Output the (X, Y) coordinate of the center of the cell containing the given text.  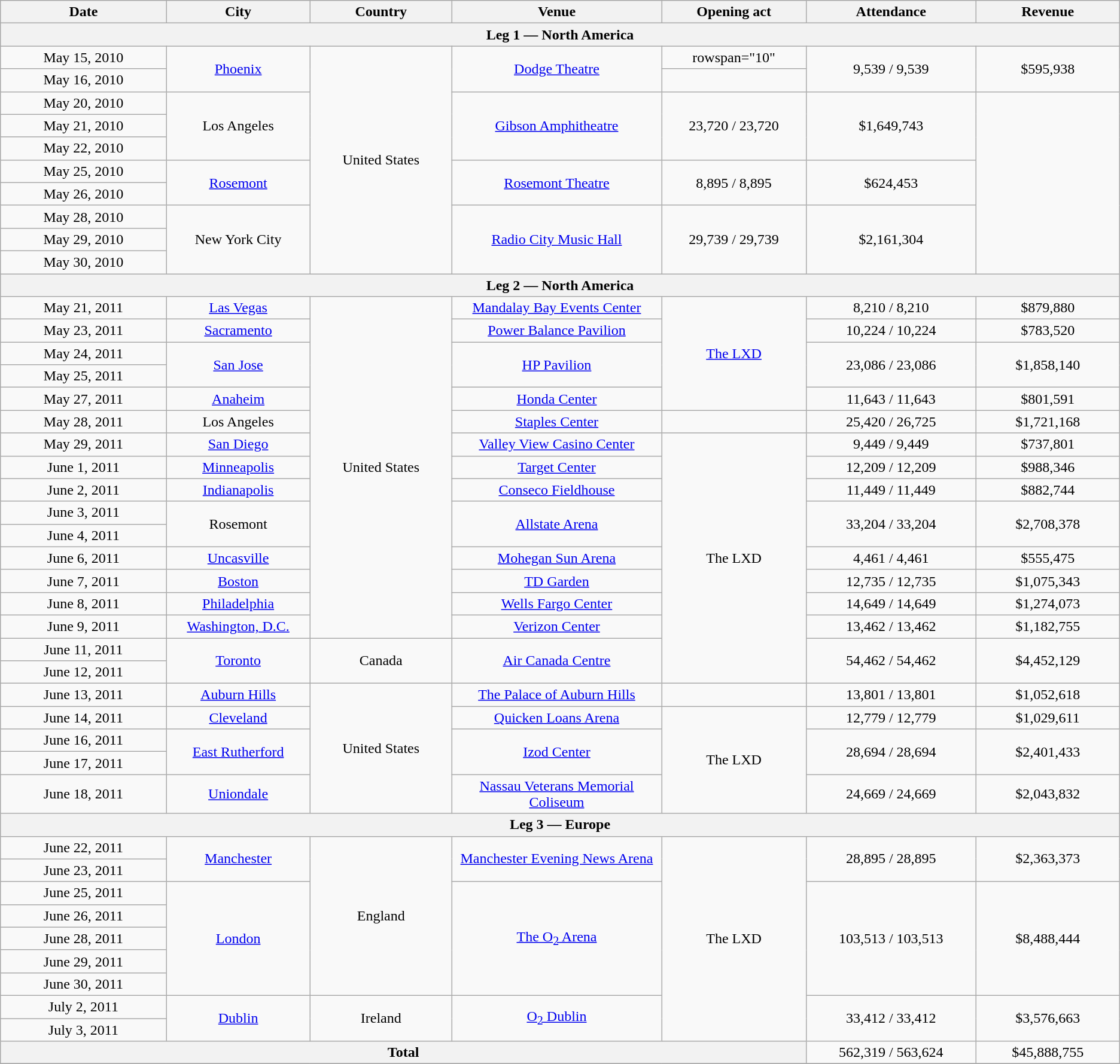
Nassau Veterans Memorial Coliseum (556, 794)
$2,401,433 (1048, 752)
Gibson Amphitheatre (556, 126)
June 18, 2011 (84, 794)
New York City (238, 239)
Izod Center (556, 752)
June 30, 2011 (84, 984)
June 13, 2011 (84, 695)
11,449 / 11,449 (891, 490)
$1,182,755 (1048, 626)
San Jose (238, 365)
Honda Center (556, 399)
103,513 / 103,513 (891, 938)
May 26, 2010 (84, 194)
33,204 / 33,204 (891, 524)
May 23, 2011 (84, 331)
The O2 Arena (556, 938)
May 15, 2010 (84, 57)
May 29, 2010 (84, 239)
Manchester (238, 859)
33,412 / 33,412 (891, 1018)
O2 Dublin (556, 1018)
rowspan="10" (734, 57)
May 21, 2010 (84, 126)
$988,346 (1048, 467)
13,462 / 13,462 (891, 626)
May 22, 2010 (84, 148)
June 17, 2011 (84, 763)
June 26, 2011 (84, 916)
9,539 / 9,539 (891, 69)
Uncasville (238, 558)
25,420 / 26,725 (891, 422)
Leg 1 — North America (560, 35)
May 28, 2010 (84, 217)
28,895 / 28,895 (891, 859)
June 23, 2011 (84, 870)
June 25, 2011 (84, 893)
June 9, 2011 (84, 626)
May 29, 2011 (84, 444)
12,779 / 12,779 (891, 718)
28,694 / 28,694 (891, 752)
14,649 / 14,649 (891, 603)
May 20, 2010 (84, 103)
$801,591 (1048, 399)
July 3, 2011 (84, 1029)
$2,161,304 (891, 239)
23,086 / 23,086 (891, 365)
Revenue (1048, 12)
June 16, 2011 (84, 740)
$45,888,755 (1048, 1053)
Power Balance Pavilion (556, 331)
$2,708,378 (1048, 524)
$1,052,618 (1048, 695)
June 11, 2011 (84, 649)
June 8, 2011 (84, 603)
562,319 / 563,624 (891, 1053)
May 27, 2011 (84, 399)
29,739 / 29,739 (734, 239)
June 7, 2011 (84, 581)
Sacramento (238, 331)
Mandalay Bay Events Center (556, 308)
$8,488,444 (1048, 938)
8,210 / 8,210 (891, 308)
Anaheim (238, 399)
Leg 2 — North America (560, 285)
Minneapolis (238, 467)
Country (381, 12)
Valley View Casino Center (556, 444)
$595,938 (1048, 69)
June 22, 2011 (84, 847)
$3,576,663 (1048, 1018)
East Rutherford (238, 752)
June 4, 2011 (84, 535)
May 30, 2010 (84, 262)
Auburn Hills (238, 695)
$2,363,373 (1048, 859)
May 21, 2011 (84, 308)
Uniondale (238, 794)
June 28, 2011 (84, 938)
City (238, 12)
Toronto (238, 660)
$1,075,343 (1048, 581)
Radio City Music Hall (556, 239)
$555,475 (1048, 558)
Washington, D.C. (238, 626)
Indianapolis (238, 490)
Date (84, 12)
12,209 / 12,209 (891, 467)
June 2, 2011 (84, 490)
London (238, 938)
$879,880 (1048, 308)
June 12, 2011 (84, 672)
23,720 / 23,720 (734, 126)
12,735 / 12,735 (891, 581)
Total (403, 1053)
Quicken Loans Arena (556, 718)
54,462 / 54,462 (891, 660)
May 24, 2011 (84, 353)
$1,649,743 (891, 126)
June 29, 2011 (84, 961)
Wells Fargo Center (556, 603)
$1,858,140 (1048, 365)
11,643 / 11,643 (891, 399)
13,801 / 13,801 (891, 695)
24,669 / 24,669 (891, 794)
Opening act (734, 12)
May 25, 2011 (84, 376)
$4,452,129 (1048, 660)
$624,453 (891, 182)
$882,744 (1048, 490)
Staples Center (556, 422)
Cleveland (238, 718)
Verizon Center (556, 626)
Attendance (891, 12)
$1,721,168 (1048, 422)
Rosemont Theatre (556, 182)
May 28, 2011 (84, 422)
June 3, 2011 (84, 513)
June 14, 2011 (84, 718)
8,895 / 8,895 (734, 182)
June 6, 2011 (84, 558)
Air Canada Centre (556, 660)
TD Garden (556, 581)
San Diego (238, 444)
The Palace of Auburn Hills (556, 695)
Las Vegas (238, 308)
Dodge Theatre (556, 69)
Mohegan Sun Arena (556, 558)
Leg 3 — Europe (560, 825)
June 1, 2011 (84, 467)
9,449 / 9,449 (891, 444)
$1,274,073 (1048, 603)
$783,520 (1048, 331)
HP Pavilion (556, 365)
$2,043,832 (1048, 794)
Manchester Evening News Arena (556, 859)
July 2, 2011 (84, 1007)
$1,029,611 (1048, 718)
Philadelphia (238, 603)
10,224 / 10,224 (891, 331)
England (381, 916)
Canada (381, 660)
Phoenix (238, 69)
Dublin (238, 1018)
$737,801 (1048, 444)
May 25, 2010 (84, 171)
Target Center (556, 467)
Allstate Arena (556, 524)
Boston (238, 581)
Ireland (381, 1018)
Conseco Fieldhouse (556, 490)
May 16, 2010 (84, 80)
4,461 / 4,461 (891, 558)
Venue (556, 12)
